Extract the [X, Y] coordinate from the center of the cell holding the provided text.  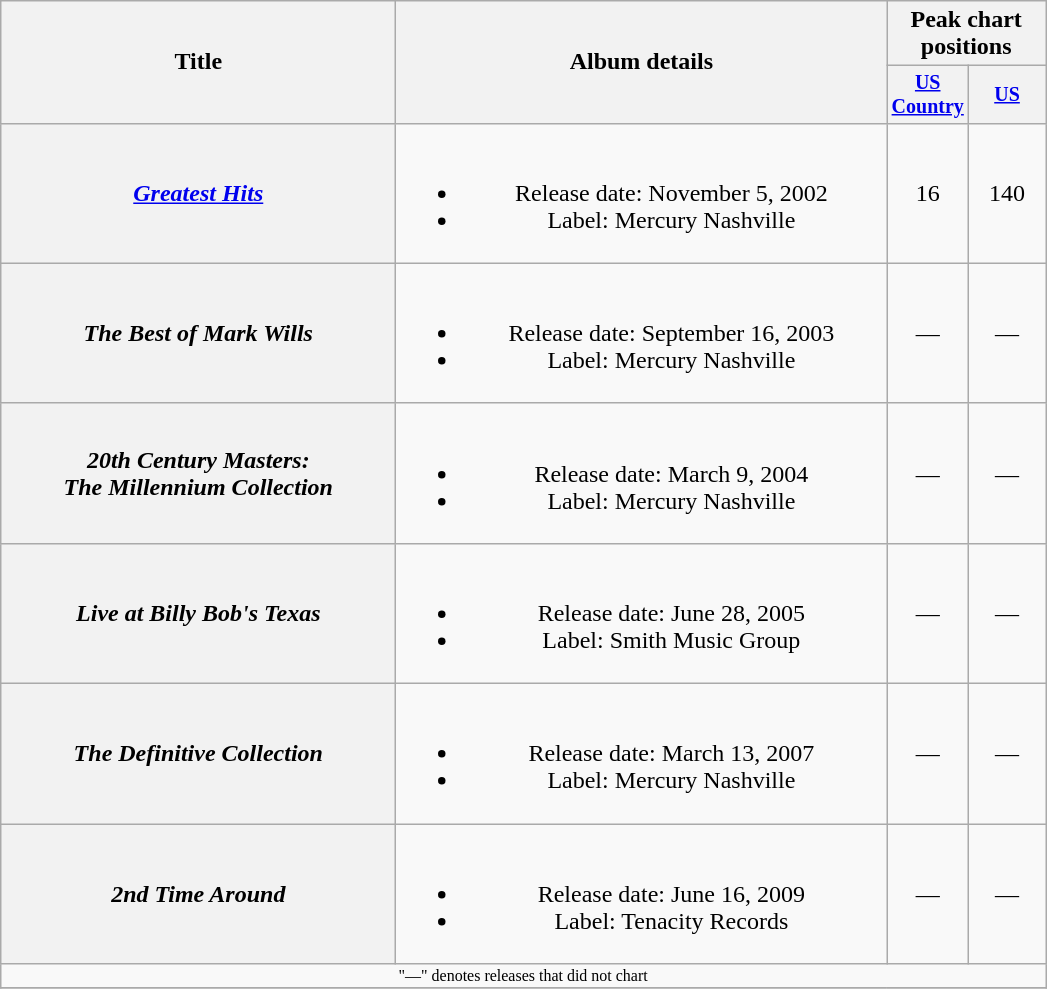
20th Century Masters:The Millennium Collection [198, 473]
Live at Billy Bob's Texas [198, 613]
Peak chartpositions [966, 34]
Title [198, 62]
Album details [642, 62]
Release date: March 9, 2004Label: Mercury Nashville [642, 473]
"—" denotes releases that did not chart [524, 976]
Release date: March 13, 2007Label: Mercury Nashville [642, 754]
2nd Time Around [198, 894]
The Definitive Collection [198, 754]
US Country [928, 94]
16 [928, 193]
Release date: September 16, 2003Label: Mercury Nashville [642, 333]
Release date: June 16, 2009Label: Tenacity Records [642, 894]
Greatest Hits [198, 193]
140 [1008, 193]
Release date: June 28, 2005Label: Smith Music Group [642, 613]
Release date: November 5, 2002Label: Mercury Nashville [642, 193]
The Best of Mark Wills [198, 333]
US [1008, 94]
